Return [X, Y] of the center of cell containing provided text 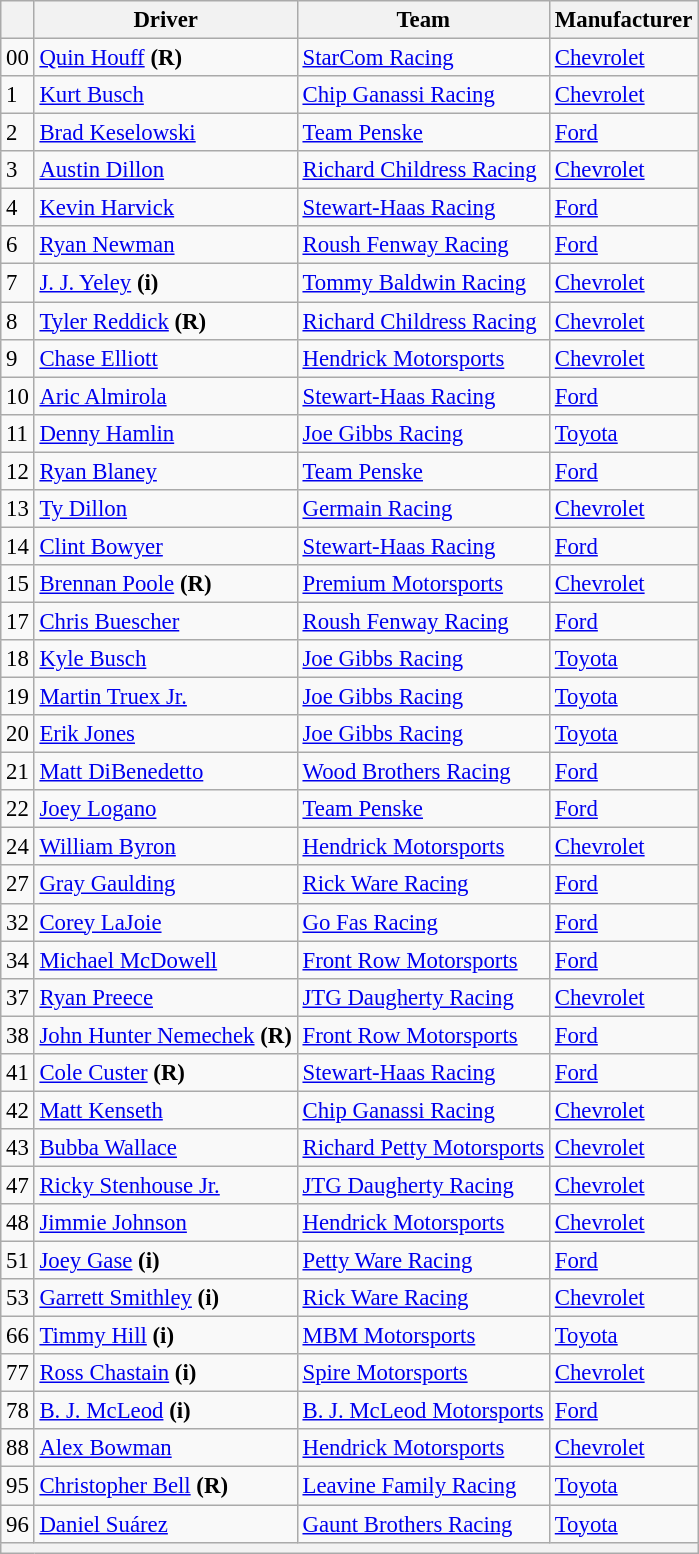
4 [18, 208]
1 [18, 95]
15 [18, 584]
Martin Truex Jr. [166, 697]
Tommy Baldwin Racing [423, 283]
Wood Brothers Racing [423, 772]
22 [18, 809]
Gray Gaulding [166, 885]
Michael McDowell [166, 960]
88 [18, 1449]
Premium Motorsports [423, 584]
Bubba Wallace [166, 1148]
Chase Elliott [166, 358]
Ryan Blaney [166, 471]
78 [18, 1411]
48 [18, 1223]
Ryan Newman [166, 245]
Ross Chastain (i) [166, 1373]
14 [18, 546]
Team [423, 20]
William Byron [166, 847]
7 [18, 283]
00 [18, 58]
18 [18, 659]
34 [18, 960]
2 [18, 133]
B. J. McLeod (i) [166, 1411]
47 [18, 1185]
StarCom Racing [423, 58]
Corey LaJoie [166, 922]
Kevin Harvick [166, 208]
Austin Dillon [166, 170]
6 [18, 245]
Alex Bowman [166, 1449]
Erik Jones [166, 734]
John Hunter Nemechek (R) [166, 1035]
Petty Ware Racing [423, 1261]
9 [18, 358]
Joey Gase (i) [166, 1261]
Kyle Busch [166, 659]
Ty Dillon [166, 509]
Richard Petty Motorsports [423, 1148]
B. J. McLeod Motorsports [423, 1411]
Cole Custer (R) [166, 1073]
J. J. Yeley (i) [166, 283]
51 [18, 1261]
43 [18, 1148]
Clint Bowyer [166, 546]
Manufacturer [623, 20]
3 [18, 170]
Kurt Busch [166, 95]
Germain Racing [423, 509]
Ricky Stenhouse Jr. [166, 1185]
Christopher Bell (R) [166, 1486]
Daniel Suárez [166, 1524]
53 [18, 1298]
95 [18, 1486]
Spire Motorsports [423, 1373]
Ryan Preece [166, 997]
Brennan Poole (R) [166, 584]
MBM Motorsports [423, 1336]
37 [18, 997]
32 [18, 922]
Matt Kenseth [166, 1110]
10 [18, 396]
Chris Buescher [166, 621]
41 [18, 1073]
20 [18, 734]
Matt DiBenedetto [166, 772]
27 [18, 885]
12 [18, 471]
42 [18, 1110]
Leavine Family Racing [423, 1486]
11 [18, 433]
Aric Almirola [166, 396]
77 [18, 1373]
19 [18, 697]
24 [18, 847]
17 [18, 621]
Joey Logano [166, 809]
Driver [166, 20]
Tyler Reddick (R) [166, 321]
Denny Hamlin [166, 433]
96 [18, 1524]
Quin Houff (R) [166, 58]
38 [18, 1035]
Go Fas Racing [423, 922]
21 [18, 772]
66 [18, 1336]
Garrett Smithley (i) [166, 1298]
Gaunt Brothers Racing [423, 1524]
Jimmie Johnson [166, 1223]
13 [18, 509]
Brad Keselowski [166, 133]
8 [18, 321]
Timmy Hill (i) [166, 1336]
